Return the (X, Y) coordinate for the center point of the cell that contains the specified text.  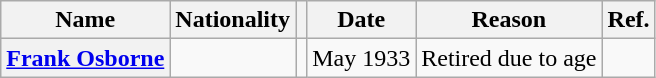
Reason (509, 20)
Frank Osborne (86, 58)
May 1933 (362, 58)
Name (86, 20)
Retired due to age (509, 58)
Date (362, 20)
Nationality (233, 20)
Ref. (628, 20)
